Extract the (x, y) coordinate from the center of the cell holding the provided text.  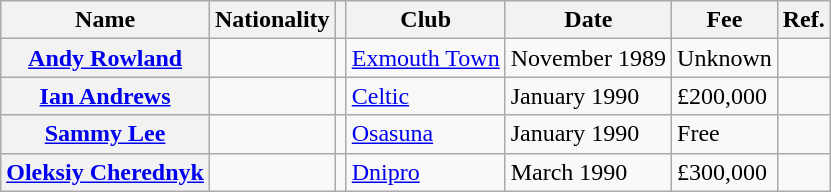
Andy Rowland (106, 58)
Unknown (725, 58)
Nationality (272, 20)
Oleksiy Cherednyk (106, 172)
Ref. (804, 20)
Ian Andrews (106, 96)
Fee (725, 20)
Club (426, 20)
Name (106, 20)
Exmouth Town (426, 58)
£300,000 (725, 172)
November 1989 (588, 58)
£200,000 (725, 96)
Free (725, 134)
March 1990 (588, 172)
Date (588, 20)
Celtic (426, 96)
Dnipro (426, 172)
Osasuna (426, 134)
Sammy Lee (106, 134)
